Scan for the cell matching the given text and deliver its [x, y] coordinate at center. 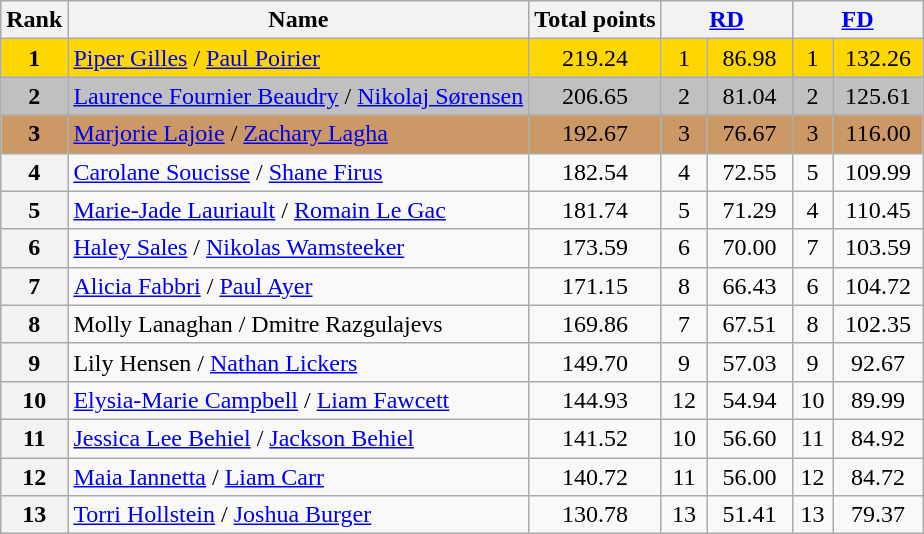
71.29 [750, 210]
92.67 [878, 362]
Marjorie Lajoie / Zachary Lagha [298, 134]
72.55 [750, 172]
109.99 [878, 172]
Alicia Fabbri / Paul Ayer [298, 286]
141.52 [595, 438]
84.72 [878, 477]
Total points [595, 20]
56.00 [750, 477]
51.41 [750, 515]
67.51 [750, 324]
206.65 [595, 96]
66.43 [750, 286]
181.74 [595, 210]
Laurence Fournier Beaudry / Nikolaj Sørensen [298, 96]
140.72 [595, 477]
103.59 [878, 248]
Torri Hollstein / Joshua Burger [298, 515]
149.70 [595, 362]
Rank [34, 20]
125.61 [878, 96]
57.03 [750, 362]
79.37 [878, 515]
70.00 [750, 248]
Name [298, 20]
110.45 [878, 210]
169.86 [595, 324]
171.15 [595, 286]
132.26 [878, 58]
Marie-Jade Lauriault / Romain Le Gac [298, 210]
86.98 [750, 58]
104.72 [878, 286]
Piper Gilles / Paul Poirier [298, 58]
56.60 [750, 438]
Maia Iannetta / Liam Carr [298, 477]
FD [858, 20]
RD [726, 20]
84.92 [878, 438]
Lily Hensen / Nathan Lickers [298, 362]
89.99 [878, 400]
Molly Lanaghan / Dmitre Razgulajevs [298, 324]
Carolane Soucisse / Shane Firus [298, 172]
130.78 [595, 515]
81.04 [750, 96]
102.35 [878, 324]
Haley Sales / Nikolas Wamsteeker [298, 248]
192.67 [595, 134]
173.59 [595, 248]
144.93 [595, 400]
116.00 [878, 134]
182.54 [595, 172]
76.67 [750, 134]
219.24 [595, 58]
Elysia-Marie Campbell / Liam Fawcett [298, 400]
Jessica Lee Behiel / Jackson Behiel [298, 438]
54.94 [750, 400]
